Search for the cell housing the specified text and yield its (x, y) center coordinate. 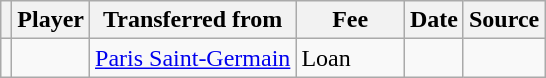
Player (51, 20)
Loan (350, 58)
Date (434, 20)
Fee (350, 20)
Transferred from (193, 20)
Paris Saint-Germain (193, 58)
Source (504, 20)
